Identify which cell holds the provided text, then report its (x, y) central coordinate. 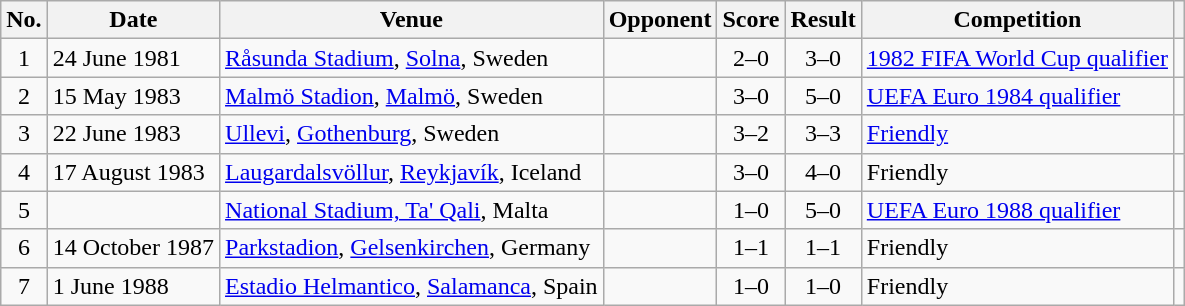
2–0 (751, 58)
5 (24, 210)
3–2 (751, 134)
1982 FIFA World Cup qualifier (1017, 58)
17 August 1983 (133, 172)
Venue (412, 20)
24 June 1981 (133, 58)
Date (133, 20)
6 (24, 248)
7 (24, 286)
Råsunda Stadium, Solna, Sweden (412, 58)
4 (24, 172)
15 May 1983 (133, 96)
3 (24, 134)
Opponent (660, 20)
4–0 (823, 172)
Competition (1017, 20)
Malmö Stadion, Malmö, Sweden (412, 96)
Laugardalsvöllur, Reykjavík, Iceland (412, 172)
Score (751, 20)
Ullevi, Gothenburg, Sweden (412, 134)
14 October 1987 (133, 248)
22 June 1983 (133, 134)
National Stadium, Ta' Qali, Malta (412, 210)
UEFA Euro 1988 qualifier (1017, 210)
1 June 1988 (133, 286)
Parkstadion, Gelsenkirchen, Germany (412, 248)
No. (24, 20)
2 (24, 96)
UEFA Euro 1984 qualifier (1017, 96)
Result (823, 20)
1 (24, 58)
3–3 (823, 134)
Estadio Helmantico, Salamanca, Spain (412, 286)
